Pinpoint the cell where the given text exists, returning its (x, y) midpoint coordinate. 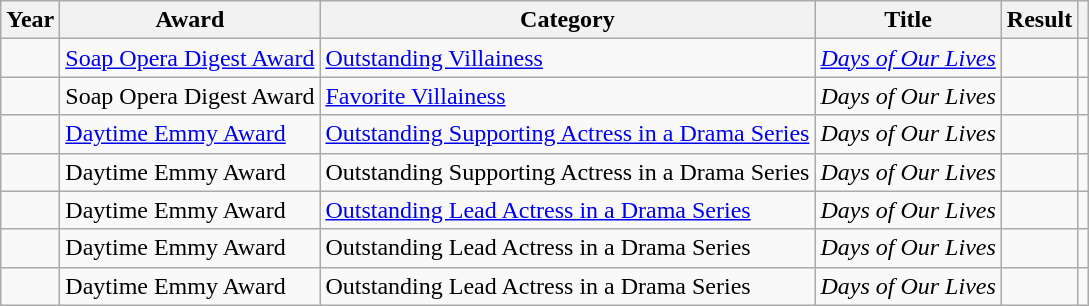
Category (568, 20)
Outstanding Villainess (568, 58)
Year (30, 20)
Result (1039, 20)
Award (190, 20)
Favorite Villainess (568, 96)
Title (908, 20)
